Provide the (x, y) coordinate of the cell's center where the given text is located.  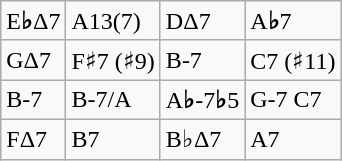
GΔ7 (34, 60)
DΔ7 (202, 21)
F♯7 (♯9) (113, 60)
A♭-7♭5 (202, 100)
G-7 C7 (293, 100)
B♭Δ7 (202, 139)
E♭Δ7 (34, 21)
A♭7 (293, 21)
A7 (293, 139)
A13(7) (113, 21)
B7 (113, 139)
B-7/A (113, 100)
C7 (♯11) (293, 60)
FΔ7 (34, 139)
